Provide the [X, Y] coordinate of the cell's center where the given text is located.  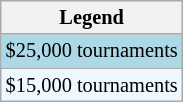
$15,000 tournaments [92, 85]
Legend [92, 17]
$25,000 tournaments [92, 51]
